Detect which cell encompasses the target text, then output its [x, y] center coordinate. 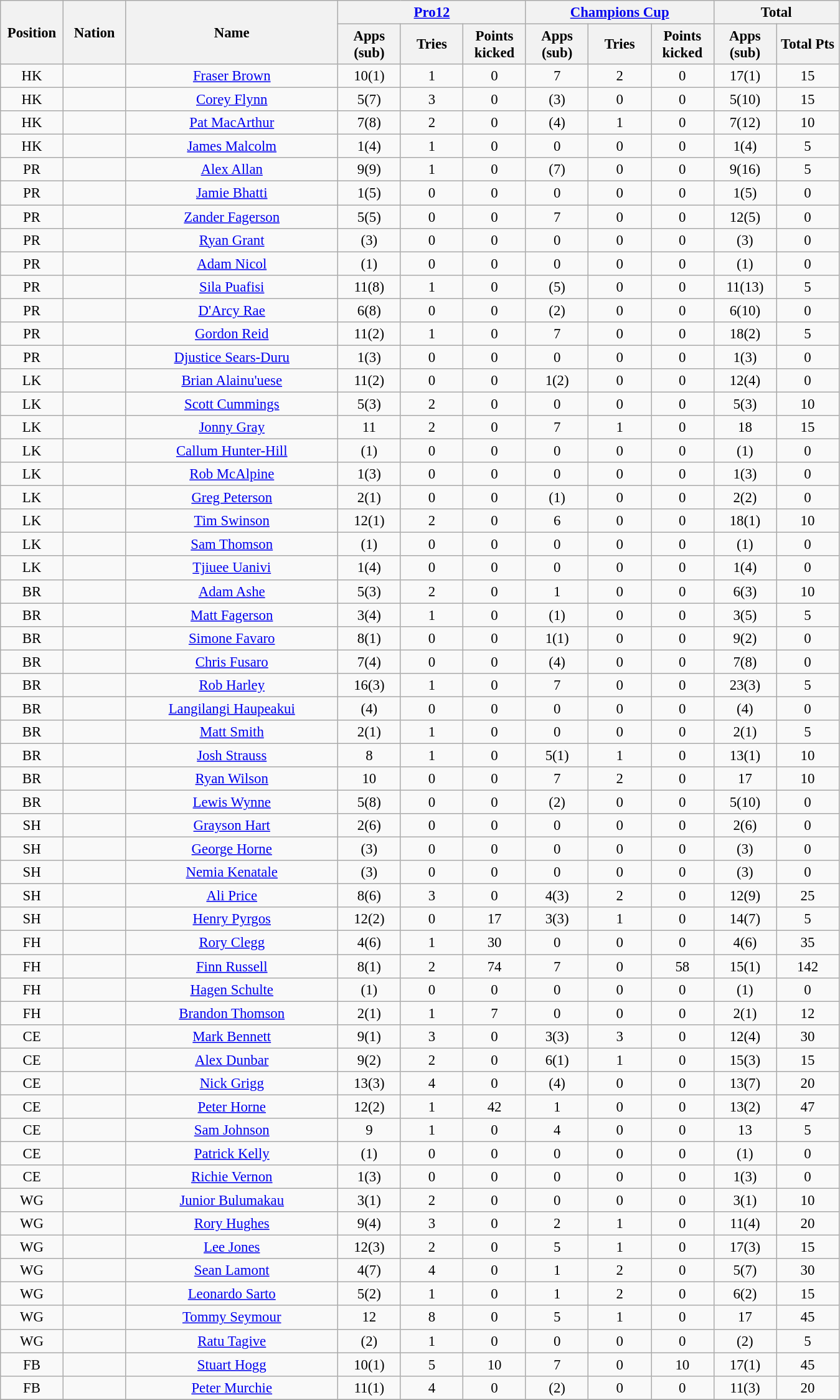
1(2) [557, 381]
7(12) [745, 123]
18 [745, 427]
Pro12 [432, 12]
9(1) [370, 1036]
Ryan Grant [232, 240]
Rob Harley [232, 685]
11(1) [370, 1388]
5(8) [370, 802]
Corey Flynn [232, 100]
25 [808, 896]
13(2) [745, 1107]
13(3) [370, 1083]
Rory Clegg [232, 943]
74 [494, 966]
Peter Murchie [232, 1388]
14(7) [745, 919]
6(1) [557, 1060]
Alex Allan [232, 170]
Adam Nicol [232, 264]
Nick Grigg [232, 1083]
9(4) [370, 1224]
Rob McAlpine [232, 474]
Tommy Seymour [232, 1318]
18(1) [745, 521]
4(3) [557, 896]
47 [808, 1107]
9 [370, 1130]
5(1) [557, 755]
12(9) [745, 896]
Ratu Tagive [232, 1341]
6(10) [745, 310]
9(9) [370, 170]
Gordon Reid [232, 334]
Matt Fagerson [232, 615]
9(16) [745, 170]
Jonny Gray [232, 427]
6(2) [745, 1294]
Sean Lamont [232, 1270]
58 [682, 966]
Josh Strauss [232, 755]
13(7) [745, 1083]
Fraser Brown [232, 76]
6 [557, 521]
23(3) [745, 685]
Richie Vernon [232, 1177]
12(1) [370, 521]
2(2) [745, 498]
142 [808, 966]
Position [32, 32]
11(4) [745, 1224]
Djustice Sears-Duru [232, 357]
12(3) [370, 1247]
6(8) [370, 310]
11(3) [745, 1388]
Rory Hughes [232, 1224]
1(1) [557, 638]
13(1) [745, 755]
18(2) [745, 334]
(7) [557, 170]
Zander Fagerson [232, 217]
15(3) [745, 1060]
Alex Dunbar [232, 1060]
17(3) [745, 1247]
Lee Jones [232, 1247]
Brian Alainu'uese [232, 381]
Name [232, 32]
Total [776, 12]
Mark Bennett [232, 1036]
Tjiuee Uanivi [232, 568]
Total Pts [808, 45]
Finn Russell [232, 966]
Nemia Kenatale [232, 872]
4(7) [370, 1270]
42 [494, 1107]
Sila Puafisi [232, 287]
3(5) [745, 615]
Lewis Wynne [232, 802]
Junior Bulumakau [232, 1201]
Adam Ashe [232, 591]
15(1) [745, 966]
Stuart Hogg [232, 1364]
Greg Peterson [232, 498]
Henry Pyrgos [232, 919]
James Malcolm [232, 146]
35 [808, 943]
11 [370, 427]
Jamie Bhatti [232, 193]
6(3) [745, 591]
Chris Fusaro [232, 662]
Pat MacArthur [232, 123]
Callum Hunter-Hill [232, 451]
5(2) [370, 1294]
12(5) [745, 217]
8(6) [370, 896]
Matt Smith [232, 732]
Peter Horne [232, 1107]
Nation [95, 32]
5(5) [370, 217]
11(8) [370, 287]
Tim Swinson [232, 521]
Patrick Kelly [232, 1153]
11(13) [745, 287]
(5) [557, 287]
13 [745, 1130]
Sam Thomson [232, 545]
D'Arcy Rae [232, 310]
Brandon Thomson [232, 1013]
Champions Cup [620, 12]
7(4) [370, 662]
George Horne [232, 849]
Leonardo Sarto [232, 1294]
Ali Price [232, 896]
Scott Cummings [232, 404]
Grayson Hart [232, 826]
16(3) [370, 685]
Hagen Schulte [232, 989]
Simone Favaro [232, 638]
Ryan Wilson [232, 779]
Sam Johnson [232, 1130]
3(4) [370, 615]
Langilangi Haupeakui [232, 708]
